Locate the cell with the specified text and output its [X, Y] center coordinate. 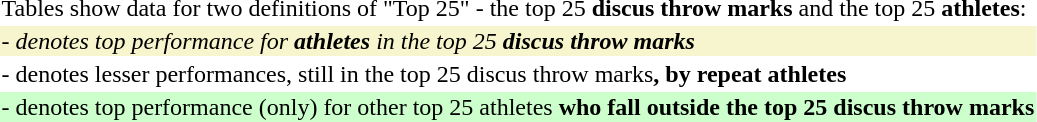
- denotes top performance (only) for other top 25 athletes who fall outside the top 25 discus throw marks [518, 107]
- denotes lesser performances, still in the top 25 discus throw marks, by repeat athletes [518, 74]
- denotes top performance for athletes in the top 25 discus throw marks [518, 41]
